Search for the cell housing the specified text and yield its (X, Y) center coordinate. 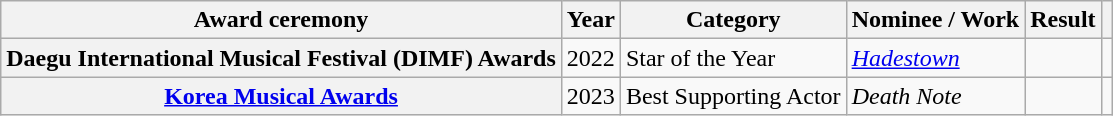
Result (1063, 20)
Korea Musical Awards (282, 96)
Nominee / Work (936, 20)
Award ceremony (282, 20)
Year (590, 20)
Best Supporting Actor (733, 96)
2023 (590, 96)
Star of the Year (733, 58)
Daegu International Musical Festival (DIMF) Awards (282, 58)
Death Note (936, 96)
Category (733, 20)
2022 (590, 58)
Hadestown (936, 58)
